Extract the [X, Y] coordinate from the center of the cell holding the provided text.  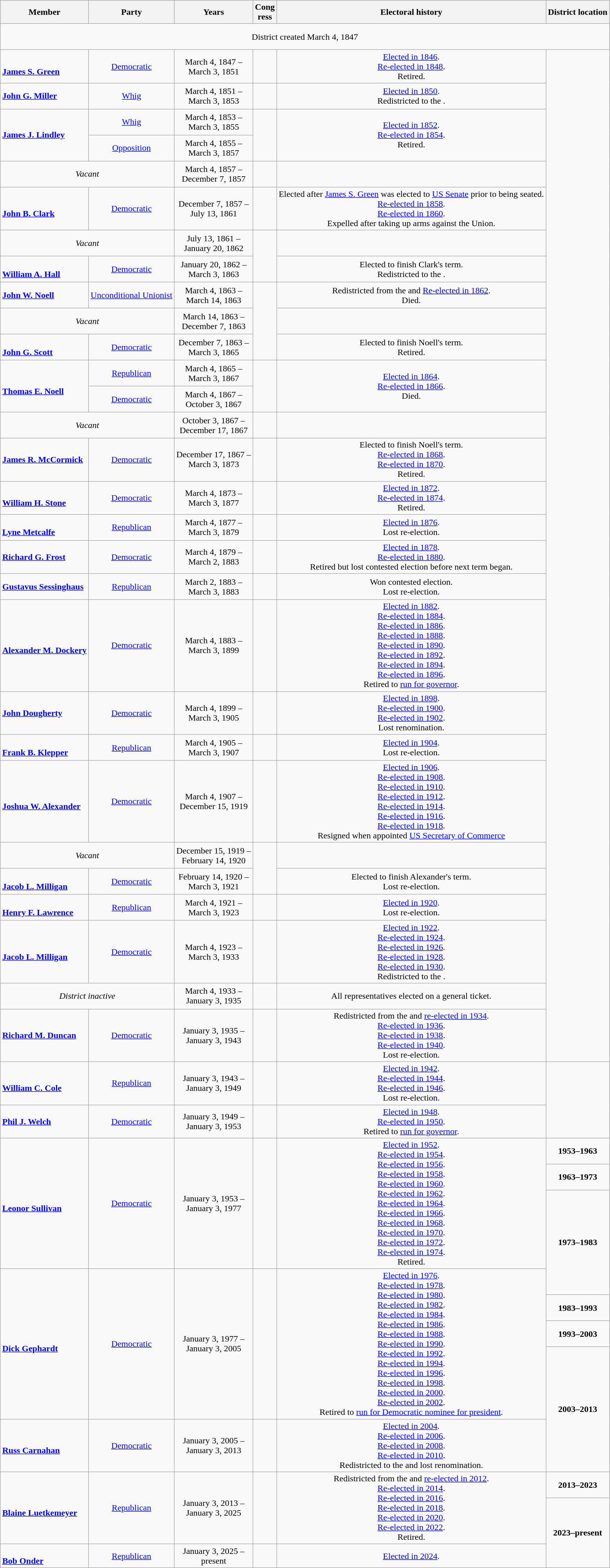
Elected in 2024. [411, 1556]
December 17, 1867 –March 3, 1873 [214, 459]
Congress [265, 12]
James S. Green [45, 66]
Lyne Metcalfe [45, 527]
District created March 4, 1847 [305, 37]
March 14, 1863 –December 7, 1863 [214, 321]
Thomas E. Noell [45, 386]
March 4, 1873 –March 3, 1877 [214, 498]
Elected in 1942.Re-elected in 1944.Re-elected in 1946.Lost re-election. [411, 1083]
Elected in 1904.Lost re-election. [411, 747]
1993–2003 [578, 1334]
February 14, 1920 –March 3, 1921 [214, 881]
Elected to finish Alexander's term.Lost re-election. [411, 881]
December 15, 1919 –February 14, 1920 [214, 855]
John G. Miller [45, 96]
1983–1993 [578, 1308]
William C. Cole [45, 1083]
March 4, 1853 –March 3, 1855 [214, 122]
2023–present [578, 1533]
January 20, 1862 –March 3, 1863 [214, 269]
March 4, 1907 –December 15, 1919 [214, 801]
January 3, 2025 –present [214, 1556]
Elected in 1898.Re-elected in 1900.Re-elected in 1902.Lost renomination. [411, 713]
March 4, 1905 –March 3, 1907 [214, 747]
2013–2023 [578, 1485]
John W. Noell [45, 295]
Won contested election.Lost re-election. [411, 587]
March 4, 1865 –March 3, 1867 [214, 373]
1953–1963 [578, 1151]
March 4, 1847 –March 3, 1851 [214, 66]
Alexander M. Dockery [45, 645]
Elected to finish Noell's term.Re-elected in 1868.Re-elected in 1870.Retired. [411, 459]
Party [132, 12]
Elected to finish Noell's term.Retired. [411, 347]
March 4, 1857 –December 7, 1857 [214, 174]
Unconditional Unionist [132, 295]
March 4, 1883 –March 3, 1899 [214, 645]
January 3, 2005 –January 3, 2013 [214, 1446]
John B. Clark [45, 209]
William H. Stone [45, 498]
March 4, 1879 –March 2, 1883 [214, 557]
2003–2013 [578, 1409]
Russ Carnahan [45, 1446]
Years [214, 12]
Redistricted from the and re-elected in 2012.Re-elected in 2014.Re-elected in 2016.Re-elected in 2018.Re-elected in 2020.Re-elected in 2022.Retired. [411, 1508]
Elected in 1948.Re-elected in 1950.Retired to run for governor. [411, 1121]
Electoral history [411, 12]
Leonor Sullivan [45, 1204]
Phil J. Welch [45, 1121]
March 4, 1921 –March 3, 1923 [214, 907]
Richard G. Frost [45, 557]
Henry F. Lawrence [45, 907]
Opposition [132, 148]
January 3, 1935 –January 3, 1943 [214, 1035]
March 4, 1855 –March 3, 1857 [214, 148]
Frank B. Klepper [45, 747]
Elected in 1852.Re-elected in 1854.Retired. [411, 135]
Elected in 1846.Re-elected in 1848.Retired. [411, 66]
James J. Lindley [45, 135]
James R. McCormick [45, 459]
Elected in 1864.Re-elected in 1866.Died. [411, 386]
March 2, 1883 –March 3, 1883 [214, 587]
December 7, 1857 –July 13, 1861 [214, 209]
District inactive [87, 996]
March 4, 1923 –March 3, 1933 [214, 951]
January 3, 1949 –January 3, 1953 [214, 1121]
January 3, 1953 –January 3, 1977 [214, 1204]
All representatives elected on a general ticket. [411, 996]
July 13, 1861 –January 20, 1862 [214, 243]
March 4, 1877 –March 3, 1879 [214, 527]
1973–1983 [578, 1243]
Member [45, 12]
District location [578, 12]
January 3, 1977 –January 3, 2005 [214, 1344]
Dick Gephardt [45, 1344]
Elected in 1922.Re-elected in 1924.Re-elected in 1926.Re-elected in 1928.Re-elected in 1930.Redistricted to the . [411, 951]
March 4, 1863 –March 14, 1863 [214, 295]
March 4, 1899 –March 3, 1905 [214, 713]
Elected in 1920.Lost re-election. [411, 907]
Redistricted from the and re-elected in 1934.Re-elected in 1936.Re-elected in 1938.Re-elected in 1940.Lost re-election. [411, 1035]
December 7, 1863 –March 3, 1865 [214, 347]
October 3, 1867 –December 17, 1867 [214, 425]
Elected in 1850.Redistricted to the . [411, 96]
Joshua W. Alexander [45, 801]
January 3, 1943 –January 3, 1949 [214, 1083]
January 3, 2013 –January 3, 2025 [214, 1508]
March 4, 1867 –October 3, 1867 [214, 399]
Gustavus Sessinghaus [45, 587]
Redistricted from the and Re-elected in 1862.Died. [411, 295]
Elected in 1872.Re-elected in 1874.Retired. [411, 498]
William A. Hall [45, 269]
Elected to finish Clark's term.Redistricted to the . [411, 269]
March 4, 1933 –January 3, 1935 [214, 996]
Elected in 2004.Re-elected in 2006.Re-elected in 2008.Re-elected in 2010.Redistricted to the and lost renomination. [411, 1446]
John Dougherty [45, 713]
Bob Onder [45, 1556]
1963–1973 [578, 1177]
Elected in 1878.Re-elected in 1880.Retired but lost contested election before next term began. [411, 557]
Blaine Luetkemeyer [45, 1508]
March 4, 1851 –March 3, 1853 [214, 96]
John G. Scott [45, 347]
Richard M. Duncan [45, 1035]
Elected in 1876.Lost re-election. [411, 527]
